Find where the given text appears and provide that cell's center as [X, Y] coordinate. 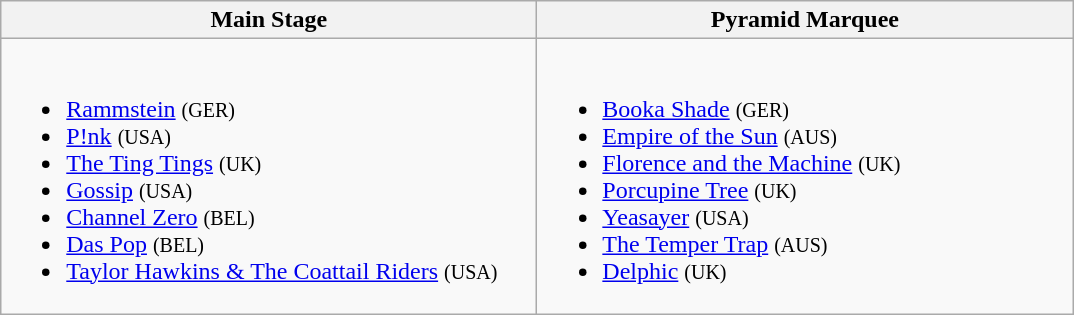
Booka Shade (GER)Empire of the Sun (AUS)Florence and the Machine (UK)Porcupine Tree (UK)Yeasayer (USA)The Temper Trap (AUS)Delphic (UK) [805, 176]
Rammstein (GER)P!nk (USA)The Ting Tings (UK)Gossip (USA)Channel Zero (BEL)Das Pop (BEL)Taylor Hawkins & The Coattail Riders (USA) [269, 176]
Main Stage [269, 20]
Pyramid Marquee [805, 20]
